Search for the cell housing the specified text and yield its [x, y] center coordinate. 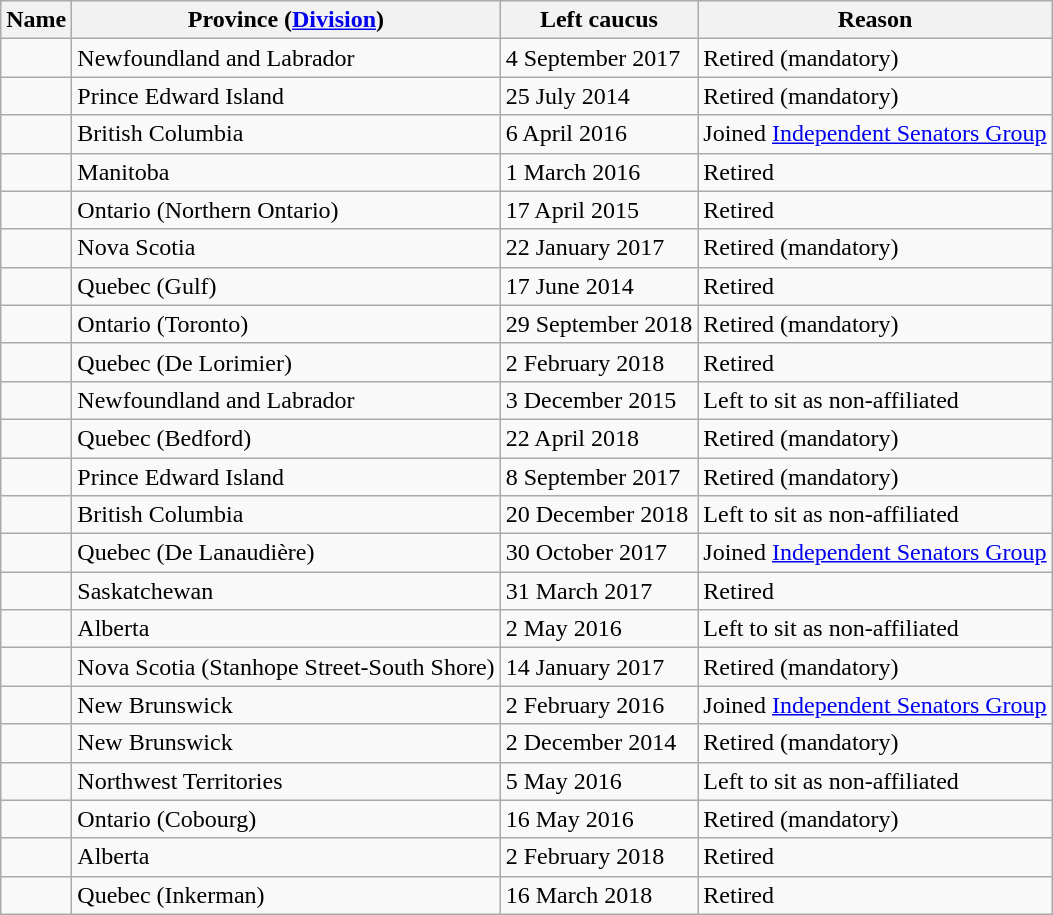
30 October 2017 [599, 553]
Nova Scotia [286, 248]
Quebec (Gulf) [286, 286]
8 September 2017 [599, 477]
16 March 2018 [599, 895]
Nova Scotia (Stanhope Street-South Shore) [286, 667]
14 January 2017 [599, 667]
Manitoba [286, 172]
Saskatchewan [286, 591]
Ontario (Toronto) [286, 324]
Ontario (Cobourg) [286, 819]
Quebec (Inkerman) [286, 895]
4 September 2017 [599, 58]
Province (Division) [286, 20]
Ontario (Northern Ontario) [286, 210]
17 June 2014 [599, 286]
3 December 2015 [599, 400]
6 April 2016 [599, 134]
22 January 2017 [599, 248]
Quebec (De Lorimier) [286, 362]
Left caucus [599, 20]
Quebec (Bedford) [286, 438]
Quebec (De Lanaudière) [286, 553]
31 March 2017 [599, 591]
Northwest Territories [286, 781]
2 December 2014 [599, 743]
17 April 2015 [599, 210]
20 December 2018 [599, 515]
25 July 2014 [599, 96]
5 May 2016 [599, 781]
16 May 2016 [599, 819]
2 February 2016 [599, 705]
29 September 2018 [599, 324]
Name [36, 20]
1 March 2016 [599, 172]
22 April 2018 [599, 438]
2 May 2016 [599, 629]
Reason [875, 20]
